Return (X, Y) of the center of cell containing provided text 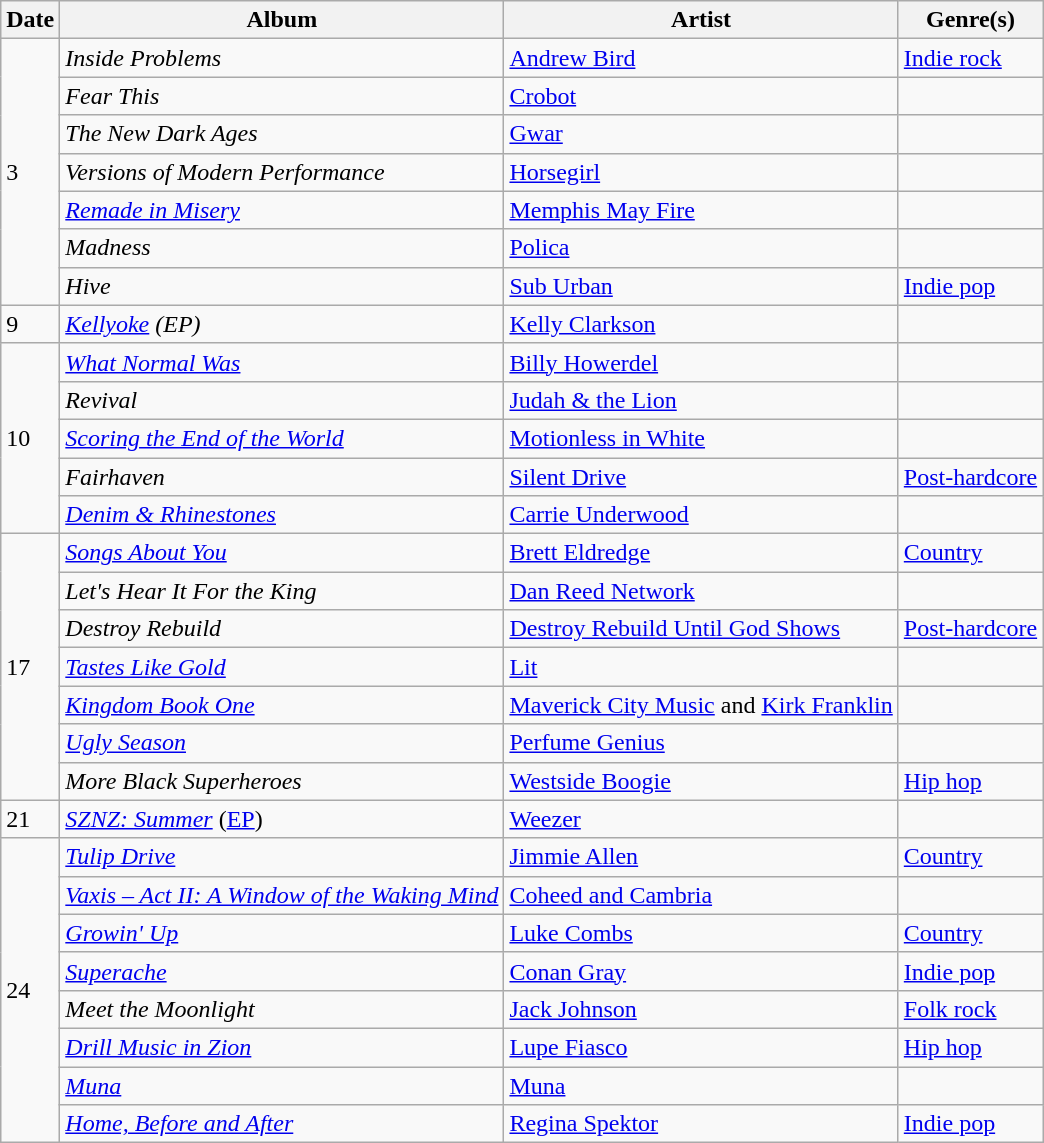
Tulip Drive (282, 857)
Date (30, 20)
Sub Urban (701, 286)
17 (30, 667)
Artist (701, 20)
Fairhaven (282, 477)
3 (30, 172)
What Normal Was (282, 362)
Silent Drive (701, 477)
Let's Hear It For the King (282, 591)
Ugly Season (282, 743)
Weezer (701, 819)
Remade in Misery (282, 210)
Indie rock (970, 58)
Kingdom Book One (282, 705)
Madness (282, 248)
Lit (701, 667)
SZNZ: Summer (EP) (282, 819)
Home, Before and After (282, 1124)
More Black Superheroes (282, 781)
Andrew Bird (701, 58)
Destroy Rebuild (282, 629)
Fear This (282, 96)
Carrie Underwood (701, 515)
Polica (701, 248)
Album (282, 20)
Jimmie Allen (701, 857)
Drill Music in Zion (282, 1047)
Judah & the Lion (701, 400)
Memphis May Fire (701, 210)
Billy Howerdel (701, 362)
Motionless in White (701, 438)
Inside Problems (282, 58)
Revival (282, 400)
Growin' Up (282, 933)
Destroy Rebuild Until God Shows (701, 629)
Regina Spektor (701, 1124)
Tastes Like Gold (282, 667)
Coheed and Cambria (701, 895)
Perfume Genius (701, 743)
24 (30, 990)
Crobot (701, 96)
Gwar (701, 134)
Kellyoke (EP) (282, 324)
Songs About You (282, 553)
Denim & Rhinestones (282, 515)
Lupe Fiasco (701, 1047)
Horsegirl (701, 172)
Vaxis – Act II: A Window of the Waking Mind (282, 895)
10 (30, 438)
Dan Reed Network (701, 591)
Versions of Modern Performance (282, 172)
Maverick City Music and Kirk Franklin (701, 705)
Brett Eldredge (701, 553)
Conan Gray (701, 971)
Westside Boogie (701, 781)
21 (30, 819)
Hive (282, 286)
Scoring the End of the World (282, 438)
Jack Johnson (701, 1009)
Kelly Clarkson (701, 324)
Folk rock (970, 1009)
Superache (282, 971)
Meet the Moonlight (282, 1009)
Genre(s) (970, 20)
Luke Combs (701, 933)
The New Dark Ages (282, 134)
9 (30, 324)
